Determine the (x, y) coordinate at the center of the cell enclosing the given text.  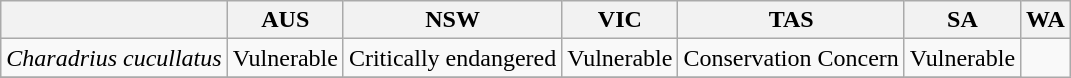
NSW (452, 20)
TAS (791, 20)
AUS (285, 20)
Conservation Concern (791, 58)
VIC (620, 20)
WA (1046, 20)
Critically endangered (452, 58)
SA (962, 20)
Charadrius cucullatus (114, 58)
